Detect which cell encompasses the target text, then output its (X, Y) center coordinate. 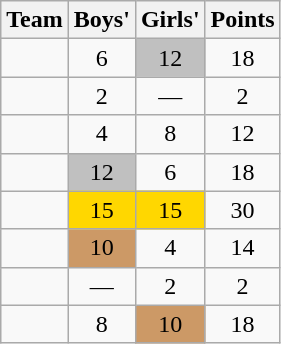
14 (242, 248)
Points (242, 20)
30 (242, 210)
Girls' (170, 20)
Boys' (102, 20)
Team (35, 20)
